Output the (X, Y) coordinate of the center of the cell containing the given text.  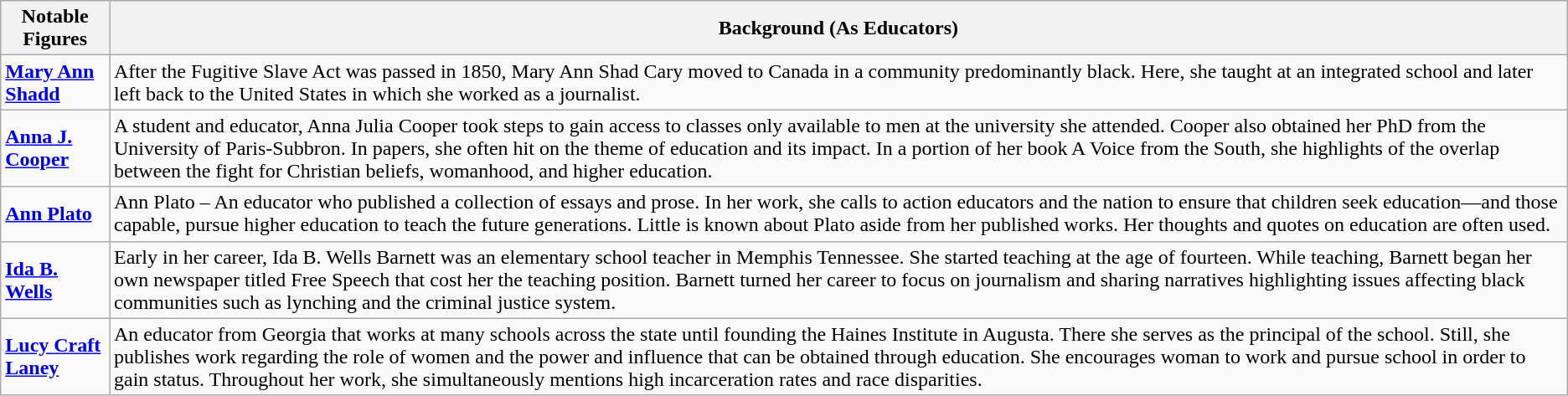
Mary Ann Shadd (55, 82)
Lucy Craft Laney (55, 357)
Notable Figures (55, 28)
Anna J. Cooper (55, 148)
Ann Plato (55, 214)
Ida B. Wells (55, 280)
Background (As Educators) (838, 28)
